Identify which cell holds the provided text, then report its (x, y) central coordinate. 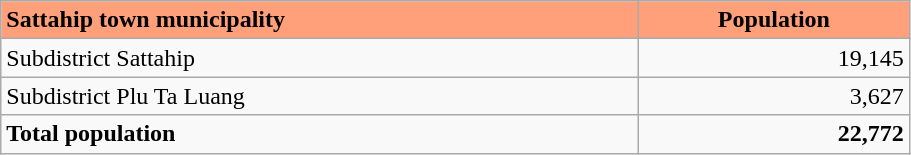
Sattahip town municipality (320, 20)
3,627 (774, 96)
22,772 (774, 134)
Subdistrict Plu Ta Luang (320, 96)
Total population (320, 134)
Population (774, 20)
Subdistrict Sattahip (320, 58)
19,145 (774, 58)
